Find where the given text appears and provide that cell's center as [x, y] coordinate. 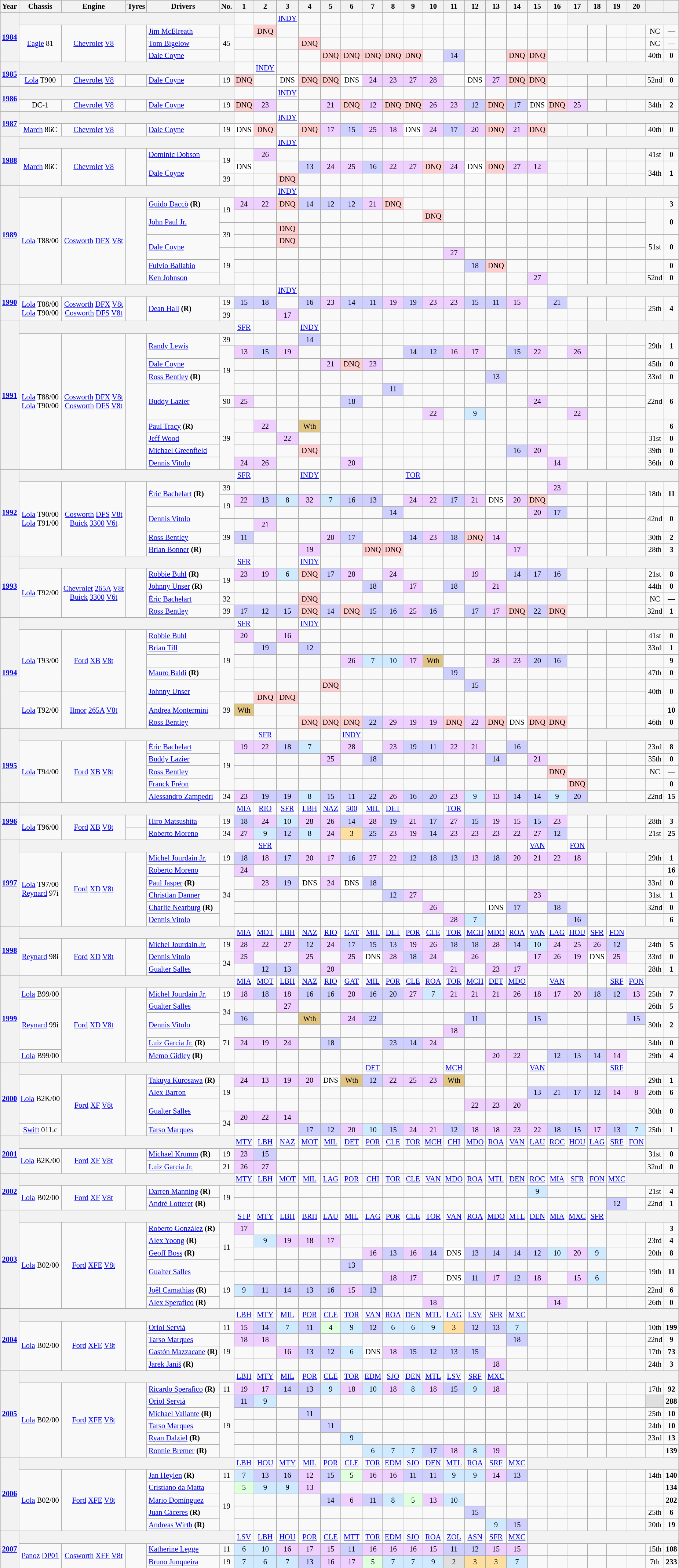
Lola T88/00 [40, 241]
Gastón Mazzacane (R) [183, 1352]
Mauro Baldi (R) [183, 673]
1990 [10, 302]
Robbie Buhl [183, 636]
202 [671, 1500]
2003 [10, 1260]
39th [655, 451]
2007 [10, 1549]
Michael Krumm (R) [183, 1154]
500 [351, 809]
Dean Hall (R) [183, 309]
Franck Fréon [183, 784]
1991 [10, 395]
Swift 011.c [40, 1130]
44th [655, 586]
139 [671, 1451]
1986 [10, 99]
Brian Till [183, 648]
1985 [10, 74]
46th [655, 722]
Cristiano da Matta [183, 1488]
Eagle 81 [40, 43]
Cosworth DFS V8tBuick 3300 V6t [94, 519]
2000 [10, 1099]
Takuya Kurosawa (R) [183, 1080]
Joël Camathias (R) [183, 1290]
No. [227, 6]
1998 [10, 951]
Ronnie Bremer (R) [183, 1451]
Roberto González (R) [183, 1228]
1996 [10, 821]
Memo Gidley (R) [183, 1056]
199 [671, 1327]
Darren Manning (R) [183, 1191]
Panoz DP01 [40, 1555]
MTT [351, 1537]
Jan Heylen (R) [183, 1475]
Lola T96/00 [40, 827]
42nd [655, 519]
Lola T93/00 [40, 661]
90 [227, 401]
14th [655, 1475]
Mario Domínguez [183, 1500]
Jarek Janiš (R) [183, 1364]
45 [227, 43]
92 [671, 1389]
Johnny Unser (R) [183, 586]
134 [671, 1488]
1999 [10, 1019]
Chevrolet 265A V8tBuick 3300 V6t [94, 593]
108 [671, 1549]
Hiro Matsushita [183, 821]
Charlie Nearburg (R) [183, 907]
Brian Bonner (R) [183, 549]
Michael Valiante (R) [183, 1414]
Juan Cáceres (R) [183, 1512]
BRH [310, 1216]
Ross Bentley (R) [183, 377]
Paul Jasper (R) [183, 883]
ZOL [454, 1537]
1989 [10, 235]
1987 [10, 123]
35th [655, 759]
Tom Bigelow [183, 43]
Drivers [183, 6]
36th [655, 463]
Year [10, 6]
140 [671, 1475]
18th [655, 494]
1993 [10, 586]
John Paul Jr. [183, 222]
Alex Barron [183, 1093]
Alex Sperafico (R) [183, 1302]
7th [655, 1562]
233 [671, 1562]
1995 [10, 765]
Dominic Dobson [183, 154]
André Lotterer (R) [183, 1204]
2002 [10, 1191]
Jeff Wood [183, 438]
Johnny Unser [183, 691]
Robbie Buhl (R) [183, 574]
73 [671, 1352]
Ryan Dalziel (R) [183, 1438]
Tyres [136, 6]
Lola T90/00Lola T91/00 [40, 519]
19th [655, 1271]
ASN [475, 1537]
2005 [10, 1414]
Éric Bachelart (R) [183, 494]
15th [655, 1549]
Engine [94, 6]
Ken Johnson [183, 278]
Cosworth XFE V8t [94, 1555]
1994 [10, 673]
Randy Lewis [183, 346]
10th [655, 1327]
Lola T900 [40, 80]
1984 [10, 37]
Alex Yoong (R) [183, 1241]
Ilmor 265A V8t [94, 710]
Michael Greenfield [183, 451]
Cosworth DFX V8t [94, 241]
1992 [10, 512]
1997 [10, 883]
29 [393, 722]
Lola T94/00 [40, 772]
2004 [10, 1339]
Paul Tracy (R) [183, 426]
Guido Daccò (R) [183, 204]
Geoff Boss (R) [183, 1253]
71 [227, 1043]
STP [244, 1216]
Alessandro Zampedri [183, 796]
45th [655, 364]
Andreas Wirth (R) [183, 1525]
Lola T97/00Reynard 97i [40, 889]
Luiz Garcia Jr. (R) [183, 1043]
51st [655, 247]
Fulvio Ballabio [183, 266]
Chassis [40, 6]
Jim McElreath [183, 31]
DC-1 [40, 105]
Luiz Garcia Jr. [183, 1167]
288 [671, 1401]
Bruno Junqueira [183, 1562]
Katherine Legge [183, 1549]
Ricardo Sperafico (R) [183, 1389]
Reynard 99i [40, 1025]
Andrea Montermini [183, 710]
Christian Danner [183, 895]
1988 [10, 161]
47th [655, 673]
2001 [10, 1155]
Reynard 98i [40, 957]
2006 [10, 1494]
